Return the (x, y) coordinate for the center point of the cell that contains the specified text.  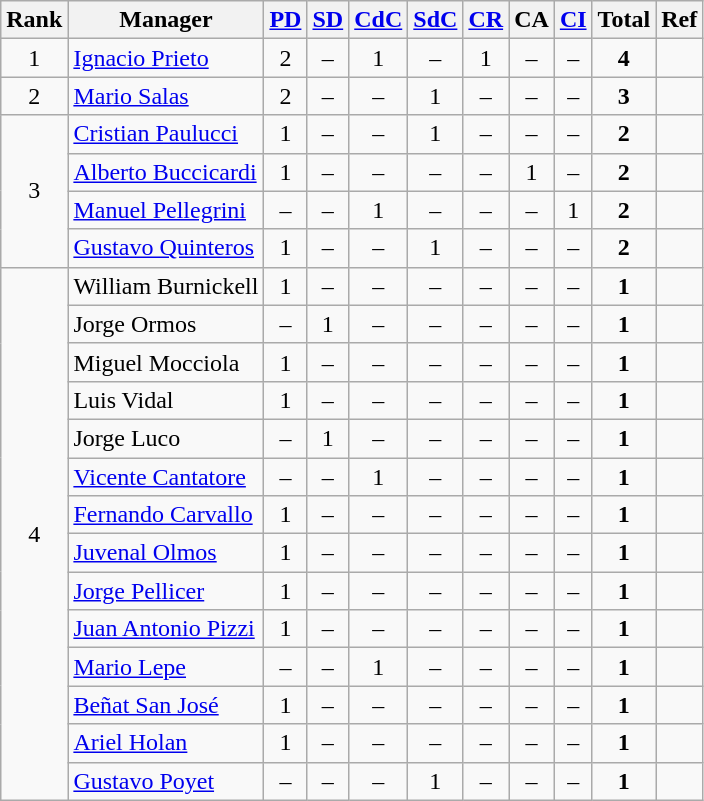
Total (624, 20)
Alberto Buccicardi (166, 172)
Gustavo Quinteros (166, 248)
Ariel Holan (166, 743)
Manager (166, 20)
CA (532, 20)
Juan Antonio Pizzi (166, 629)
Jorge Pellicer (166, 591)
Mario Lepe (166, 667)
SdC (436, 20)
Jorge Luco (166, 438)
CR (486, 20)
PD (286, 20)
Gustavo Poyet (166, 781)
Mario Salas (166, 96)
Fernando Carvallo (166, 515)
Manuel Pellegrini (166, 210)
Miguel Mocciola (166, 362)
CI (573, 20)
Juvenal Olmos (166, 553)
Luis Vidal (166, 400)
CdC (378, 20)
Ignacio Prieto (166, 58)
Cristian Paulucci (166, 134)
Beñat San José (166, 705)
Ref (680, 20)
William Burnickell (166, 286)
Vicente Cantatore (166, 477)
Jorge Ormos (166, 324)
Rank (34, 20)
SD (328, 20)
